Pinpoint the cell where the given text exists, returning its (X, Y) midpoint coordinate. 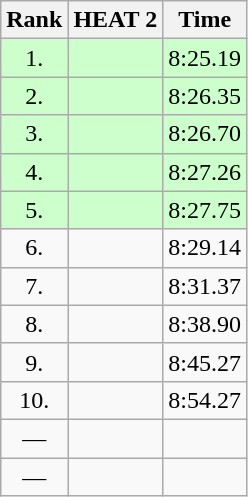
8:45.27 (205, 362)
8:38.90 (205, 324)
10. (34, 400)
3. (34, 134)
2. (34, 96)
7. (34, 286)
8:27.26 (205, 172)
8. (34, 324)
1. (34, 58)
Time (205, 20)
HEAT 2 (116, 20)
8:29.14 (205, 248)
8:31.37 (205, 286)
4. (34, 172)
9. (34, 362)
8:25.19 (205, 58)
6. (34, 248)
5. (34, 210)
8:26.70 (205, 134)
8:26.35 (205, 96)
8:27.75 (205, 210)
8:54.27 (205, 400)
Rank (34, 20)
